Locate the cell with the specified text and output its (x, y) center coordinate. 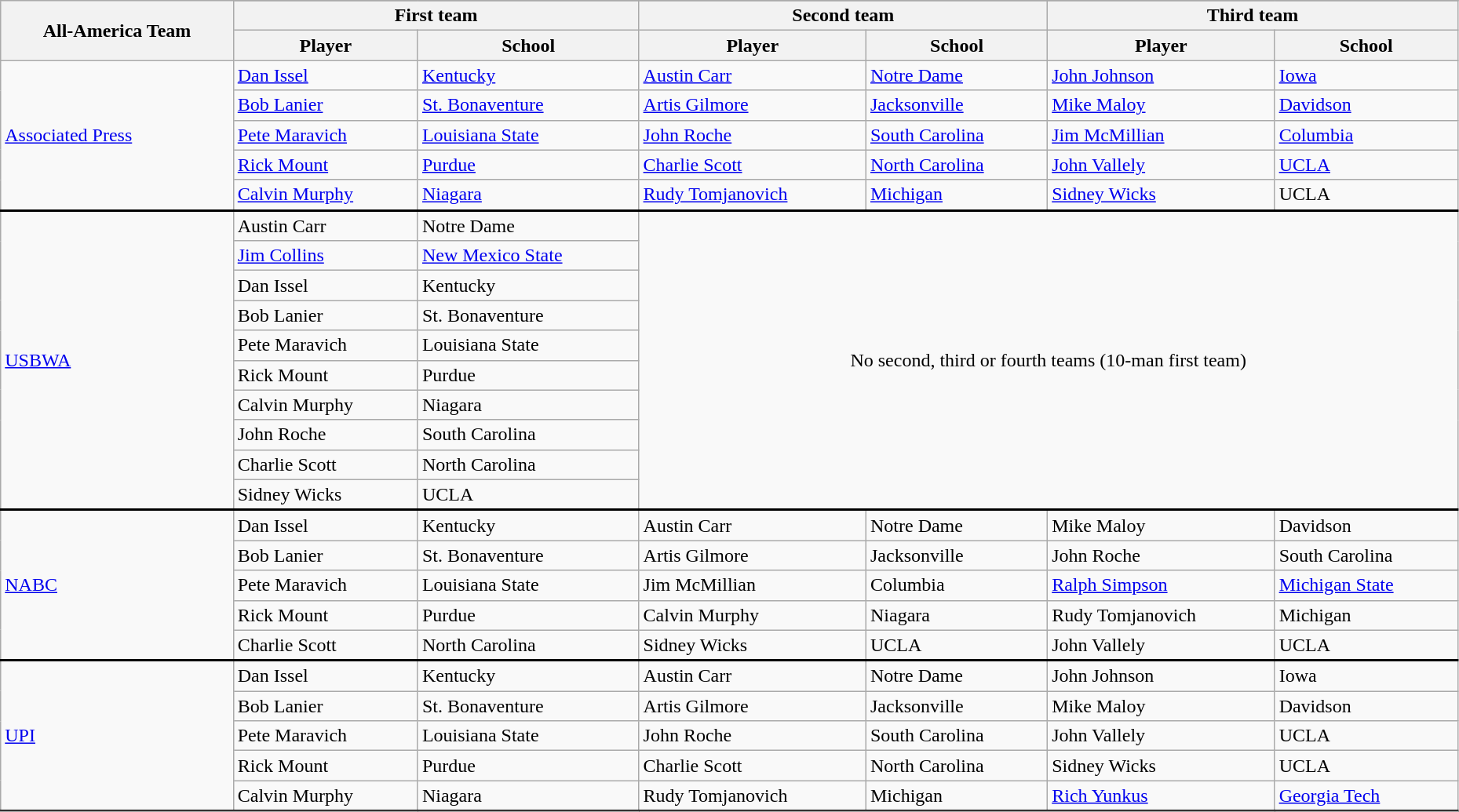
Georgia Tech (1366, 796)
Michigan State (1366, 585)
Rich Yunkus (1162, 796)
Third team (1253, 16)
Jim Collins (325, 256)
First team (436, 16)
USBWA (117, 360)
Ralph Simpson (1162, 585)
NABC (117, 585)
All-America Team (117, 31)
No second, third or fourth teams (10-man first team) (1049, 360)
Second team (843, 16)
UPI (117, 736)
Associated Press (117, 135)
New Mexico State (528, 256)
